For the text-containing cell, return its midpoint in (x, y) coordinate format. 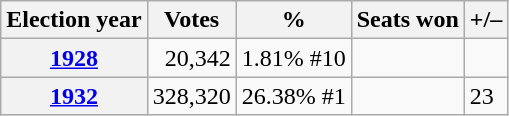
1932 (74, 96)
328,320 (192, 96)
20,342 (192, 58)
1.81% #10 (294, 58)
Votes (192, 20)
23 (486, 96)
Seats won (408, 20)
Election year (74, 20)
26.38% #1 (294, 96)
% (294, 20)
1928 (74, 58)
+/– (486, 20)
